Provide the (x, y) coordinate of the cell's center where the given text is located.  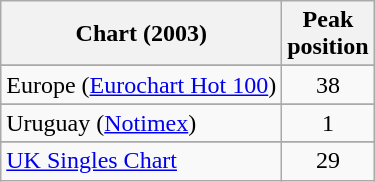
Uruguay (Notimex) (142, 123)
UK Singles Chart (142, 161)
29 (328, 161)
Peakposition (328, 34)
Europe (Eurochart Hot 100) (142, 85)
38 (328, 85)
1 (328, 123)
Chart (2003) (142, 34)
